Find where the given text appears and provide that cell's center as (X, Y) coordinate. 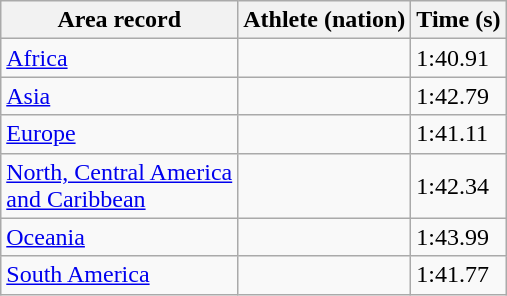
Oceania (120, 237)
Time (s) (458, 20)
Athlete (nation) (324, 20)
North, Central Americaand Caribbean (120, 186)
1:40.91 (458, 58)
South America (120, 275)
1:41.77 (458, 275)
1:41.11 (458, 134)
1:42.79 (458, 96)
1:43.99 (458, 237)
1:42.34 (458, 186)
Europe (120, 134)
Africa (120, 58)
Asia (120, 96)
Area record (120, 20)
